Determine the (x, y) coordinate at the center of the cell enclosing the given text.  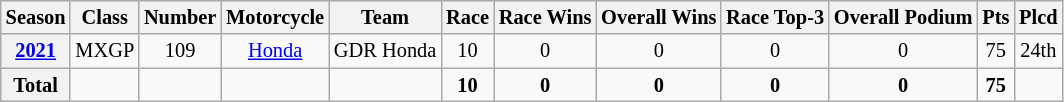
Race (468, 17)
Season (36, 17)
Honda (275, 51)
Race Top-3 (775, 17)
GDR Honda (385, 51)
MXGP (104, 51)
Overall Podium (903, 17)
Total (36, 85)
Plcd (1038, 17)
Race Wins (545, 17)
109 (180, 51)
2021 (36, 51)
Pts (996, 17)
Team (385, 17)
Number (180, 17)
Motorcycle (275, 17)
Class (104, 17)
Overall Wins (658, 17)
24th (1038, 51)
